For the text-containing cell, return its midpoint in [x, y] coordinate format. 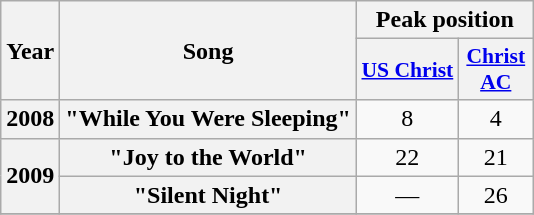
US Christ [407, 70]
"While You Were Sleeping" [208, 119]
Year [30, 50]
21 [496, 157]
— [407, 195]
Peak position [444, 20]
2009 [30, 176]
Christ AC [496, 70]
2008 [30, 119]
22 [407, 157]
4 [496, 119]
"Silent Night" [208, 195]
26 [496, 195]
"Joy to the World" [208, 157]
Song [208, 50]
8 [407, 119]
